Locate the cell with the specified text and output its [X, Y] center coordinate. 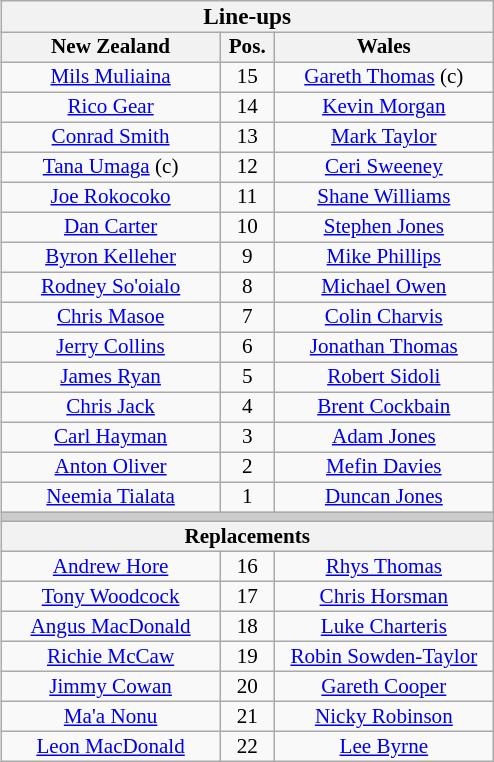
22 [248, 747]
Pos. [248, 47]
Duncan Jones [384, 497]
Lee Byrne [384, 747]
Jonathan Thomas [384, 347]
Colin Charvis [384, 317]
Gareth Cooper [384, 687]
7 [248, 317]
Joe Rokocoko [110, 197]
Jimmy Cowan [110, 687]
Chris Horsman [384, 597]
Wales [384, 47]
Andrew Hore [110, 567]
16 [248, 567]
19 [248, 657]
James Ryan [110, 377]
21 [248, 717]
5 [248, 377]
Rico Gear [110, 107]
3 [248, 437]
Rhys Thomas [384, 567]
Line-ups [247, 16]
Mils Muliaina [110, 77]
New Zealand [110, 47]
Richie McCaw [110, 657]
18 [248, 627]
Michael Owen [384, 287]
Byron Kelleher [110, 257]
Replacements [247, 537]
Robert Sidoli [384, 377]
Adam Jones [384, 437]
6 [248, 347]
Stephen Jones [384, 227]
12 [248, 167]
Dan Carter [110, 227]
Chris Masoe [110, 317]
Conrad Smith [110, 137]
14 [248, 107]
20 [248, 687]
Gareth Thomas (c) [384, 77]
Ceri Sweeney [384, 167]
Brent Cockbain [384, 407]
10 [248, 227]
Nicky Robinson [384, 717]
1 [248, 497]
9 [248, 257]
Chris Jack [110, 407]
Mark Taylor [384, 137]
Kevin Morgan [384, 107]
17 [248, 597]
Ma'a Nonu [110, 717]
11 [248, 197]
Mike Phillips [384, 257]
4 [248, 407]
Tony Woodcock [110, 597]
Luke Charteris [384, 627]
13 [248, 137]
Leon MacDonald [110, 747]
Rodney So'oialo [110, 287]
8 [248, 287]
Tana Umaga (c) [110, 167]
Robin Sowden-Taylor [384, 657]
Shane Williams [384, 197]
Angus MacDonald [110, 627]
Anton Oliver [110, 467]
Mefin Davies [384, 467]
15 [248, 77]
Neemia Tialata [110, 497]
2 [248, 467]
Carl Hayman [110, 437]
Jerry Collins [110, 347]
